Return (X, Y) of the center of cell containing provided text 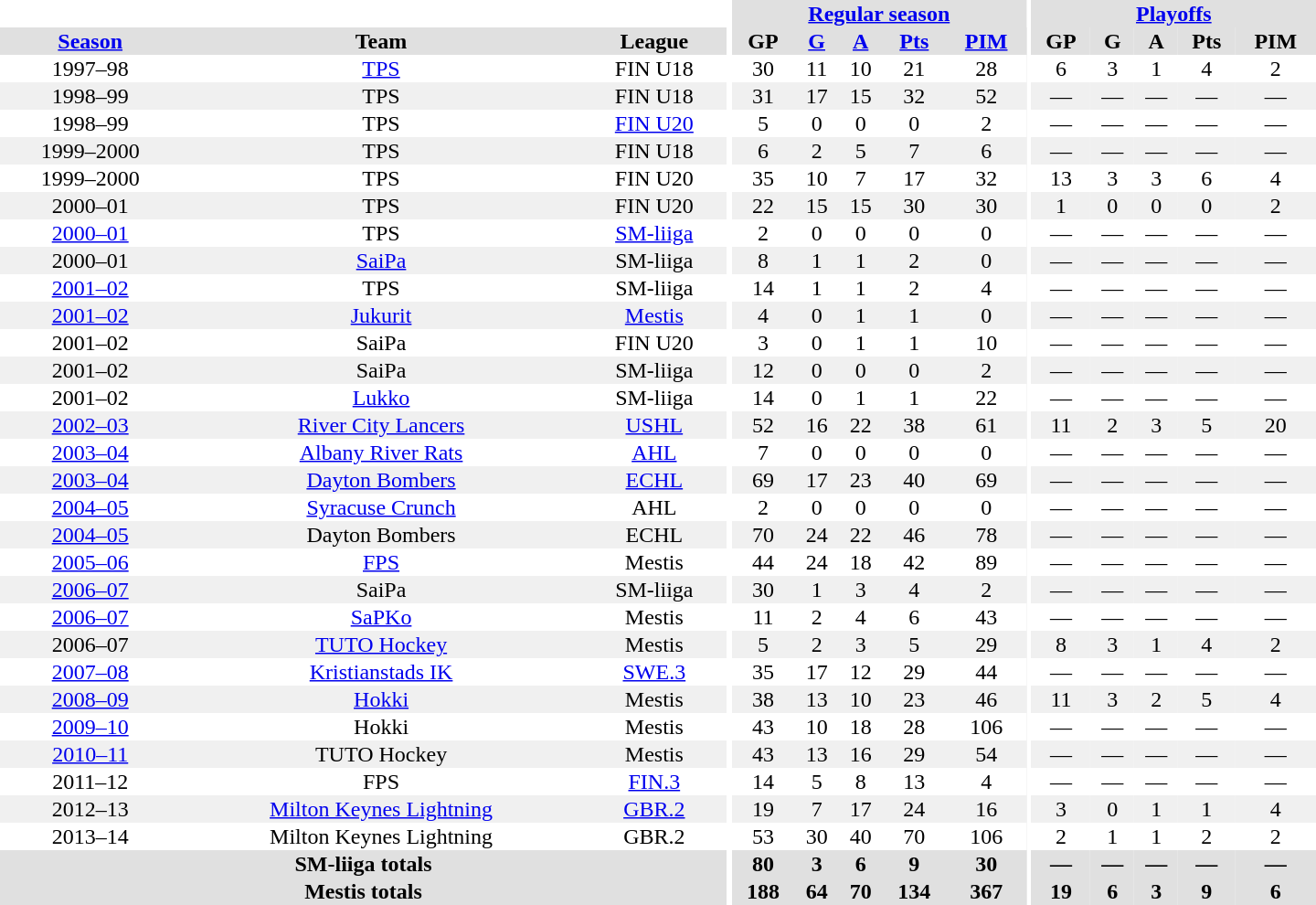
89 (986, 562)
Team (380, 41)
2002–03 (90, 425)
2009–10 (90, 727)
2005–06 (90, 562)
2012–13 (90, 809)
42 (914, 562)
78 (986, 535)
Season (90, 41)
2013–14 (90, 836)
61 (986, 425)
2010–11 (90, 754)
1997–98 (90, 69)
188 (762, 891)
USHL (654, 425)
SWE.3 (654, 672)
Mestis totals (364, 891)
Kristianstads IK (380, 672)
Albany River Rats (380, 452)
367 (986, 891)
80 (762, 864)
River City Lancers (380, 425)
Lukko (380, 398)
Regular season (879, 14)
FIN.3 (654, 782)
SM-liiga totals (364, 864)
Syracuse Crunch (380, 507)
2008–09 (90, 699)
Jukurit (380, 315)
54 (986, 754)
SaPKo (380, 617)
53 (762, 836)
134 (914, 891)
20 (1276, 425)
21 (914, 69)
31 (762, 96)
2007–08 (90, 672)
64 (817, 891)
2011–12 (90, 782)
League (654, 41)
Playoffs (1173, 14)
